Search for the cell housing the specified text and yield its (X, Y) center coordinate. 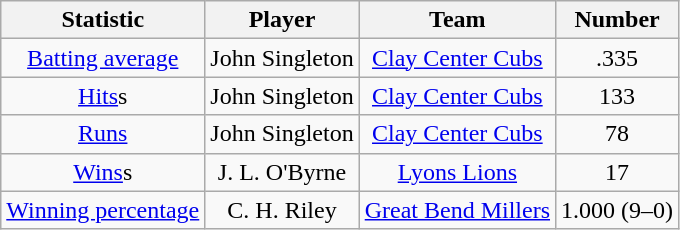
1.000 (9–0) (618, 210)
Team (457, 20)
Winning percentage (103, 210)
Runs (103, 134)
Number (618, 20)
78 (618, 134)
C. H. Riley (282, 210)
Batting average (103, 58)
Great Bend Millers (457, 210)
133 (618, 96)
Winss (103, 172)
.335 (618, 58)
J. L. O'Byrne (282, 172)
Hitss (103, 96)
Player (282, 20)
Lyons Lions (457, 172)
17 (618, 172)
Statistic (103, 20)
